Scan for the cell matching the given text and deliver its (X, Y) coordinate at center. 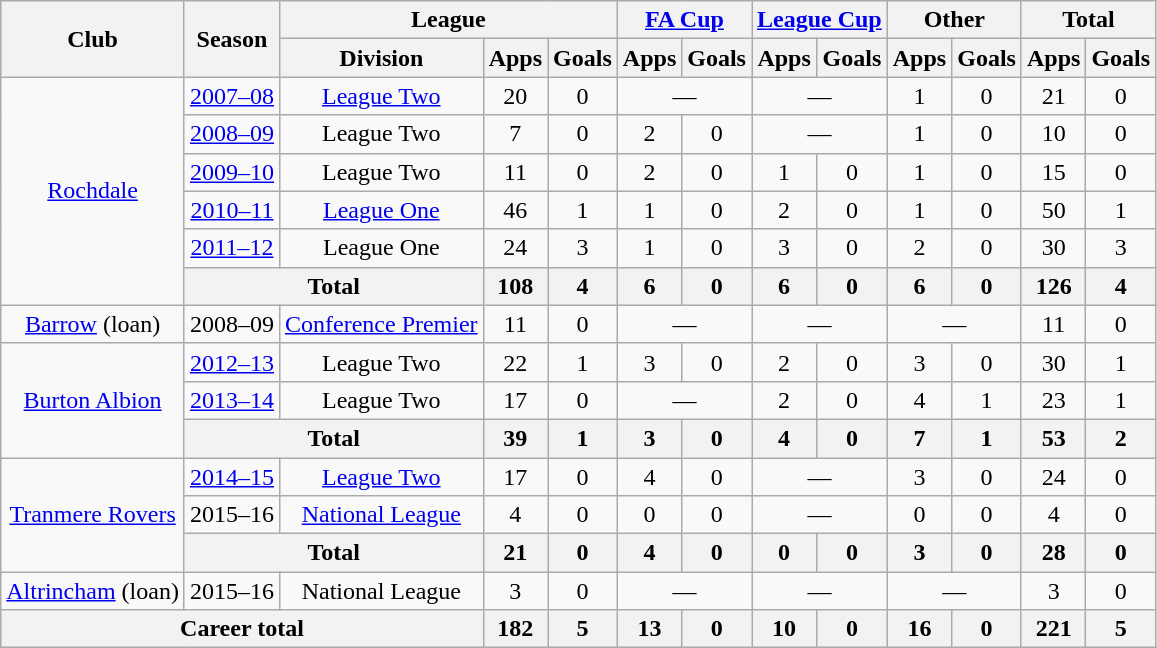
50 (1053, 210)
53 (1053, 438)
28 (1053, 553)
39 (515, 438)
22 (515, 362)
League Cup (820, 20)
Tranmere Rovers (93, 515)
Conference Premier (381, 324)
221 (1053, 629)
23 (1053, 400)
2010–11 (232, 210)
108 (515, 286)
Rochdale (93, 191)
League (448, 20)
Season (232, 39)
2011–12 (232, 248)
FA Cup (684, 20)
Career total (242, 629)
126 (1053, 286)
13 (649, 629)
Other (954, 20)
182 (515, 629)
Barrow (loan) (93, 324)
2013–14 (232, 400)
2012–13 (232, 362)
Altrincham (loan) (93, 591)
Club (93, 39)
15 (1053, 172)
Division (381, 58)
2014–15 (232, 477)
16 (919, 629)
2007–08 (232, 96)
Burton Albion (93, 400)
20 (515, 96)
2009–10 (232, 172)
46 (515, 210)
